Detect which cell encompasses the target text, then output its (X, Y) center coordinate. 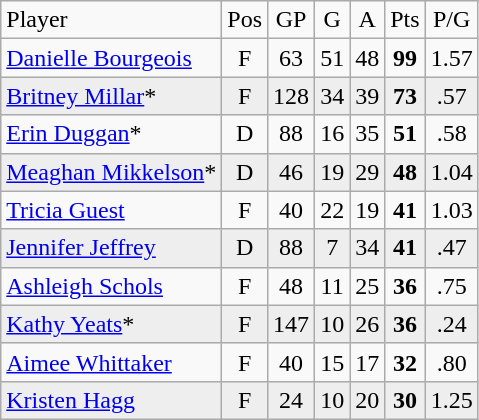
A (368, 20)
1.03 (452, 210)
20 (368, 400)
.24 (452, 324)
16 (332, 134)
39 (368, 96)
Pos (245, 20)
25 (368, 286)
Kristen Hagg (112, 400)
1.04 (452, 172)
17 (368, 362)
Danielle Bourgeois (112, 58)
Player (112, 20)
7 (332, 248)
128 (292, 96)
99 (405, 58)
.57 (452, 96)
Meaghan Mikkelson* (112, 172)
32 (405, 362)
.80 (452, 362)
22 (332, 210)
147 (292, 324)
GP (292, 20)
Kathy Yeats* (112, 324)
G (332, 20)
Jennifer Jeffrey (112, 248)
46 (292, 172)
63 (292, 58)
Britney Millar* (112, 96)
Ashleigh Schols (112, 286)
Aimee Whittaker (112, 362)
.75 (452, 286)
11 (332, 286)
1.25 (452, 400)
1.57 (452, 58)
P/G (452, 20)
Tricia Guest (112, 210)
.47 (452, 248)
Erin Duggan* (112, 134)
15 (332, 362)
.58 (452, 134)
29 (368, 172)
Pts (405, 20)
73 (405, 96)
30 (405, 400)
35 (368, 134)
24 (292, 400)
26 (368, 324)
